From the cell containing the given text, extract its center point as [X, Y] coordinate. 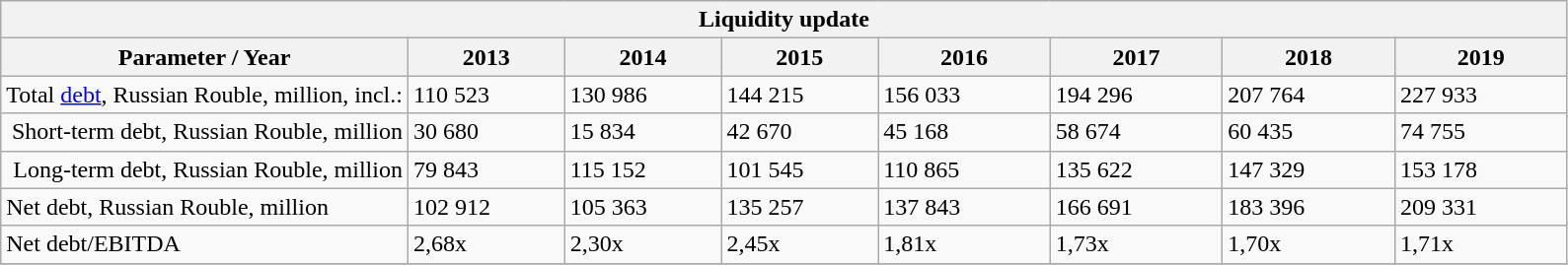
156 033 [965, 95]
110 523 [485, 95]
183 396 [1308, 207]
115 152 [643, 169]
207 764 [1308, 95]
42 670 [799, 132]
Total debt, Russian Rouble, million, incl.: [205, 95]
79 843 [485, 169]
58 674 [1137, 132]
153 178 [1480, 169]
137 843 [965, 207]
2018 [1308, 57]
2,30х [643, 244]
60 435 [1308, 132]
Net debt, Russian Rouble, million [205, 207]
74 755 [1480, 132]
2,45х [799, 244]
166 691 [1137, 207]
194 296 [1137, 95]
1,70х [1308, 244]
135 622 [1137, 169]
101 545 [799, 169]
2014 [643, 57]
30 680 [485, 132]
Parameter / Year [205, 57]
2015 [799, 57]
209 331 [1480, 207]
Liquidity update [784, 20]
45 168 [965, 132]
144 215 [799, 95]
1,81х [965, 244]
1,71х [1480, 244]
Short-term debt, Russian Rouble, million [205, 132]
147 329 [1308, 169]
15 834 [643, 132]
227 933 [1480, 95]
102 912 [485, 207]
1,73х [1137, 244]
Long-term debt, Russian Rouble, million [205, 169]
2013 [485, 57]
130 986 [643, 95]
2,68х [485, 244]
2017 [1137, 57]
2019 [1480, 57]
105 363 [643, 207]
135 257 [799, 207]
110 865 [965, 169]
2016 [965, 57]
Net debt/EBITDA [205, 244]
